Scan for the cell matching the given text and deliver its (X, Y) coordinate at center. 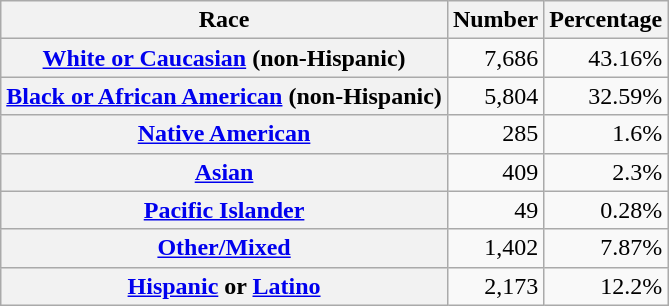
12.2% (606, 286)
2.3% (606, 172)
Hispanic or Latino (224, 286)
Other/Mixed (224, 248)
49 (495, 210)
Race (224, 20)
White or Caucasian (non-Hispanic) (224, 58)
1,402 (495, 248)
Number (495, 20)
32.59% (606, 96)
0.28% (606, 210)
285 (495, 134)
Pacific Islander (224, 210)
1.6% (606, 134)
7,686 (495, 58)
7.87% (606, 248)
409 (495, 172)
Native American (224, 134)
Black or African American (non-Hispanic) (224, 96)
43.16% (606, 58)
5,804 (495, 96)
Percentage (606, 20)
2,173 (495, 286)
Asian (224, 172)
